Scan for the cell matching the given text and deliver its (X, Y) coordinate at center. 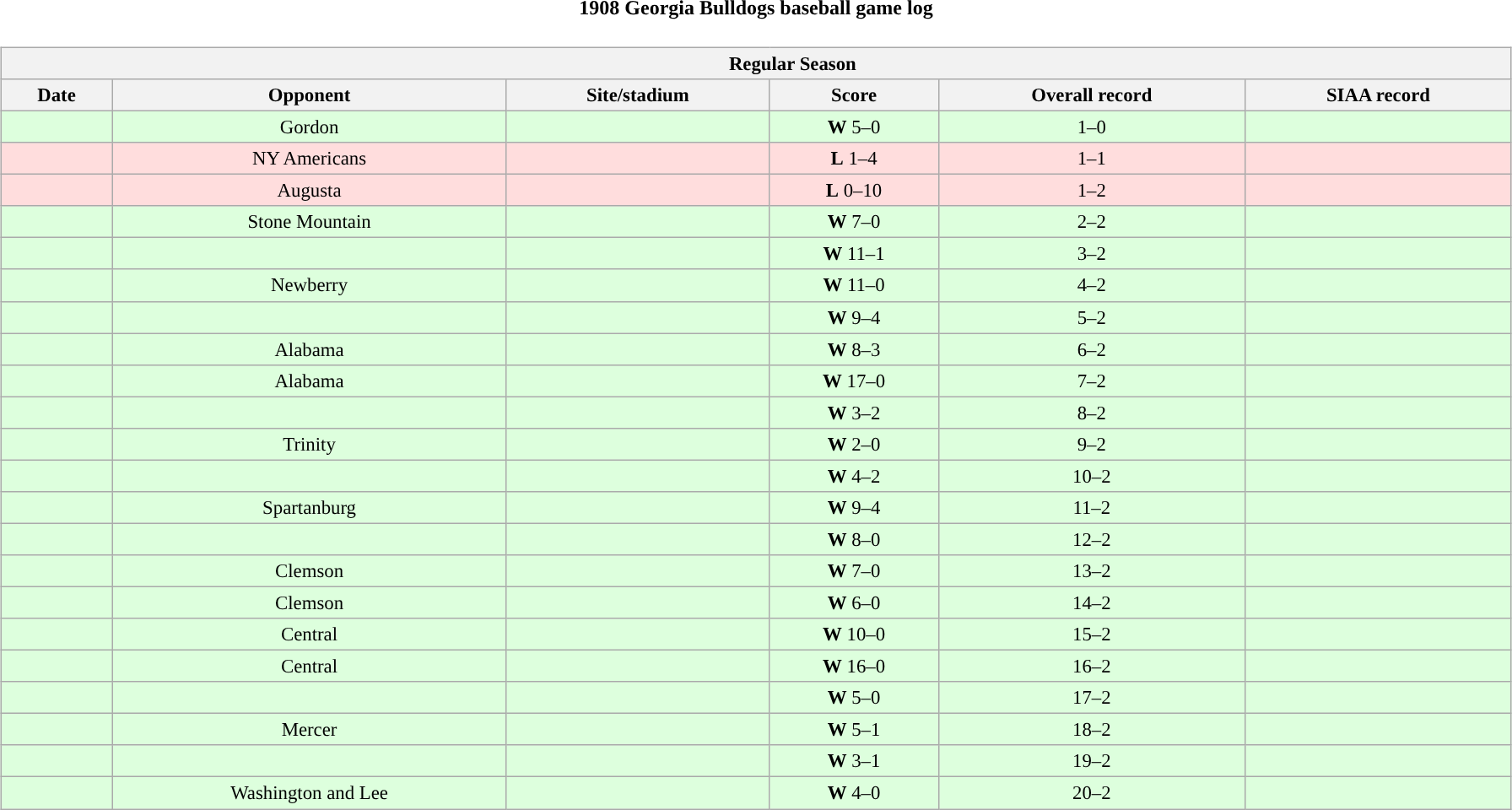
NY Americans (309, 159)
L 1–4 (854, 159)
9–2 (1092, 444)
W 8–0 (854, 539)
1–2 (1092, 191)
16–2 (1092, 667)
6–2 (1092, 349)
Mercer (309, 730)
W 8–3 (854, 349)
W 2–0 (854, 444)
17–2 (1092, 698)
Date (57, 95)
W 11–0 (854, 285)
W 3–2 (854, 413)
W 3–1 (854, 761)
14–2 (1092, 602)
Trinity (309, 444)
W 4–0 (854, 793)
W 5–1 (854, 730)
12–2 (1092, 539)
W 16–0 (854, 667)
15–2 (1092, 634)
7–2 (1092, 381)
13–2 (1092, 571)
Gordon (309, 127)
Regular Season (756, 63)
Spartanburg (309, 508)
4–2 (1092, 285)
W 4–2 (854, 476)
10–2 (1092, 476)
Overall record (1092, 95)
1–0 (1092, 127)
Site/stadium (638, 95)
W 17–0 (854, 381)
Stone Mountain (309, 222)
Score (854, 95)
Augusta (309, 191)
SIAA record (1379, 95)
W 10–0 (854, 634)
11–2 (1092, 508)
20–2 (1092, 793)
L 0–10 (854, 191)
W 6–0 (854, 602)
1–1 (1092, 159)
W 11–1 (854, 254)
19–2 (1092, 761)
2–2 (1092, 222)
Newberry (309, 285)
Opponent (309, 95)
18–2 (1092, 730)
3–2 (1092, 254)
Washington and Lee (309, 793)
8–2 (1092, 413)
5–2 (1092, 317)
